For the text-containing cell, return its midpoint in [x, y] coordinate format. 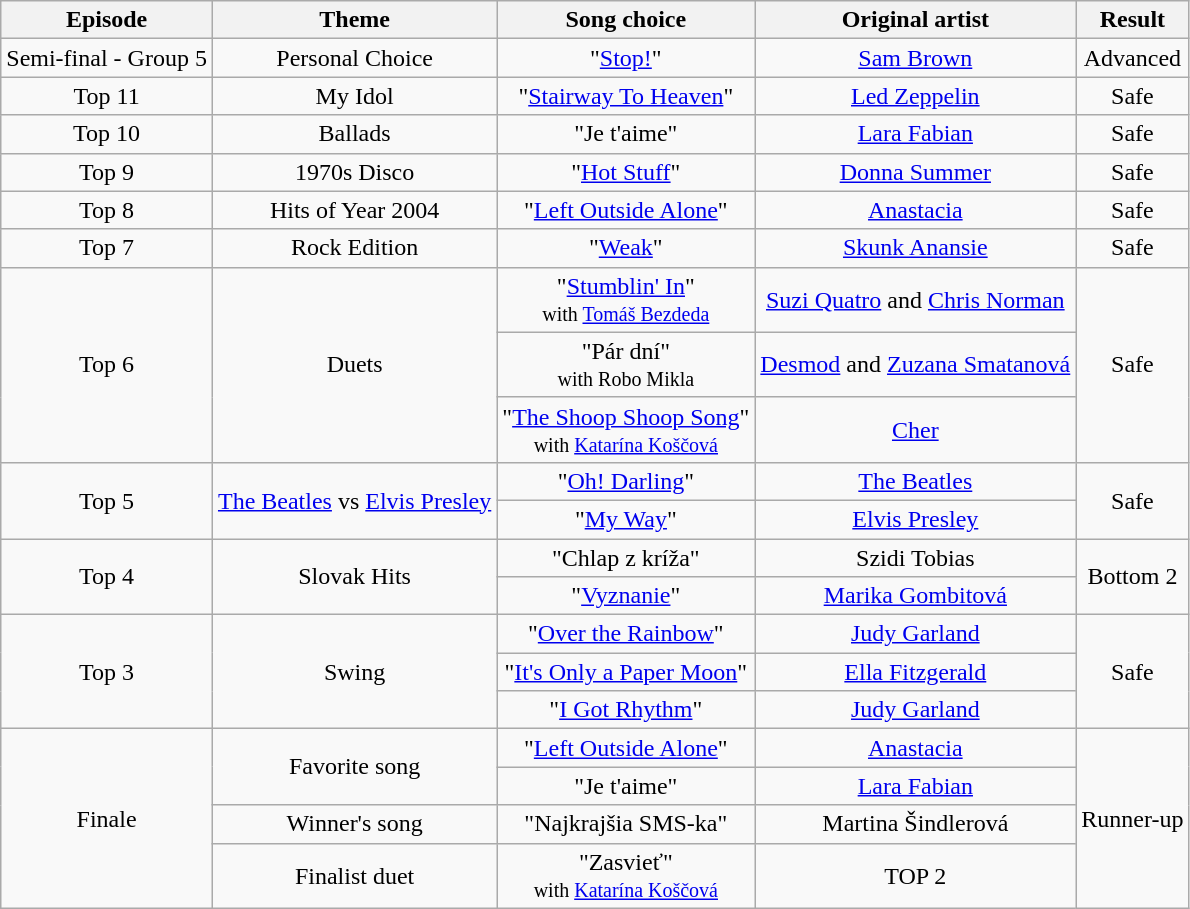
The Beatles [916, 481]
Song choice [626, 20]
"Hot Stuff" [626, 172]
Favorite song [354, 767]
Top 5 [107, 500]
Martina Šindlerová [916, 824]
Rock Edition [354, 248]
"Weak" [626, 248]
The Beatles vs Elvis Presley [354, 500]
Semi-final - Group 5 [107, 58]
Finalist duet [354, 876]
Hits of Year 2004 [354, 210]
Marika Gombitová [916, 596]
"Stop!" [626, 58]
Advanced [1132, 58]
"Zasvieť" with Katarína Koščová [626, 876]
Bottom 2 [1132, 576]
Suzi Quatro and Chris Norman [916, 300]
"Stumblin' In" with Tomáš Bezdeda [626, 300]
Runner-up [1132, 818]
Duets [354, 364]
Finale [107, 818]
Episode [107, 20]
Elvis Presley [916, 519]
Donna Summer [916, 172]
Sam Brown [916, 58]
Top 10 [107, 134]
Personal Choice [354, 58]
Theme [354, 20]
"Stairway To Heaven" [626, 96]
"The Shoop Shoop Song" with Katarína Koščová [626, 430]
Winner's song [354, 824]
Slovak Hits [354, 576]
My Idol [354, 96]
Cher [916, 430]
Skunk Anansie [916, 248]
"I Got Rhythm" [626, 710]
Top 4 [107, 576]
1970s Disco [354, 172]
Top 7 [107, 248]
Top 3 [107, 672]
"My Way" [626, 519]
Result [1132, 20]
Swing [354, 672]
Ballads [354, 134]
Led Zeppelin [916, 96]
"Najkrajšia SMS-ka" [626, 824]
Top 6 [107, 364]
"Pár dní" with Robo Mikla [626, 364]
Top 11 [107, 96]
TOP 2 [916, 876]
"Over the Rainbow" [626, 634]
Ella Fitzgerald [916, 672]
Top 9 [107, 172]
"It's Only a Paper Moon" [626, 672]
Szidi Tobias [916, 557]
"Vyznanie" [626, 596]
"Chlap z kríža" [626, 557]
Top 8 [107, 210]
Original artist [916, 20]
"Oh! Darling" [626, 481]
Desmod and Zuzana Smatanová [916, 364]
